Locate the cell with the specified text and output its [X, Y] center coordinate. 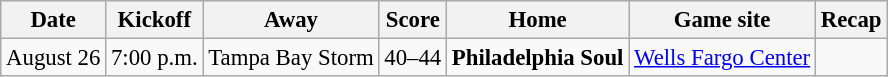
40–44 [413, 58]
Recap [850, 20]
Score [413, 20]
August 26 [54, 58]
Date [54, 20]
Home [538, 20]
Philadelphia Soul [538, 58]
7:00 p.m. [154, 58]
Tampa Bay Storm [291, 58]
Game site [722, 20]
Away [291, 20]
Wells Fargo Center [722, 58]
Kickoff [154, 20]
